Return [X, Y] of the center of cell containing provided text 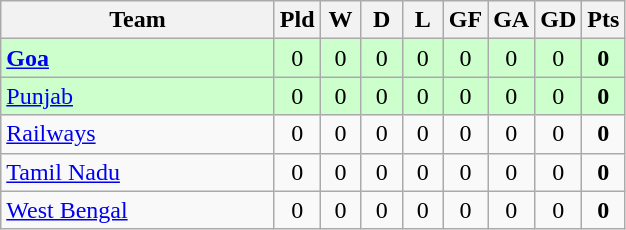
Tamil Nadu [138, 172]
Punjab [138, 96]
L [422, 20]
GF [465, 20]
Pts [604, 20]
Team [138, 20]
Railways [138, 134]
West Bengal [138, 210]
Pld [297, 20]
W [340, 20]
GA [512, 20]
Goa [138, 58]
GD [558, 20]
D [382, 20]
